Return [x, y] of the center of cell containing provided text 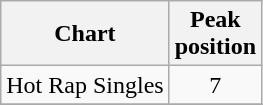
Peakposition [215, 34]
7 [215, 85]
Chart [85, 34]
Hot Rap Singles [85, 85]
